Extract the [x, y] coordinate from the center of the cell holding the provided text.  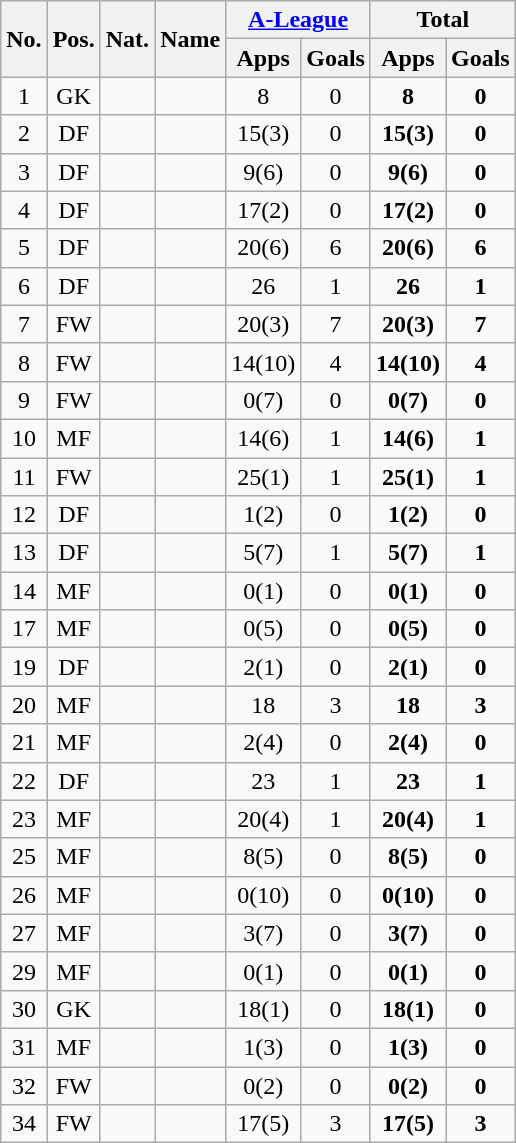
A-League [298, 20]
Pos. [74, 39]
Name [190, 39]
9 [24, 400]
14 [24, 591]
17 [24, 629]
29 [24, 971]
31 [24, 1047]
34 [24, 1124]
No. [24, 39]
5 [24, 248]
32 [24, 1085]
30 [24, 1009]
13 [24, 553]
Total [442, 20]
25 [24, 857]
Nat. [127, 39]
12 [24, 515]
10 [24, 438]
21 [24, 743]
20 [24, 705]
11 [24, 477]
27 [24, 933]
19 [24, 667]
2 [24, 134]
22 [24, 781]
